For the text-containing cell, return its midpoint in [x, y] coordinate format. 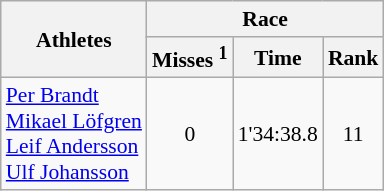
1'34:38.8 [278, 134]
Athletes [74, 40]
Per BrandtMikael LöfgrenLeif AnderssonUlf Johansson [74, 134]
Misses 1 [190, 58]
Race [265, 19]
Rank [354, 58]
Time [278, 58]
0 [190, 134]
11 [354, 134]
